Locate the cell with the specified text and output its (x, y) center coordinate. 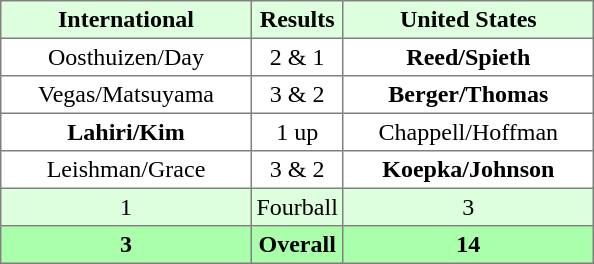
Leishman/Grace (126, 170)
Overall (297, 245)
International (126, 20)
Oosthuizen/Day (126, 57)
United States (468, 20)
2 & 1 (297, 57)
1 (126, 207)
Koepka/Johnson (468, 170)
Chappell/Hoffman (468, 132)
Berger/Thomas (468, 95)
Reed/Spieth (468, 57)
Vegas/Matsuyama (126, 95)
Lahiri/Kim (126, 132)
Fourball (297, 207)
Results (297, 20)
1 up (297, 132)
14 (468, 245)
